Locate the cell with the specified text and output its [x, y] center coordinate. 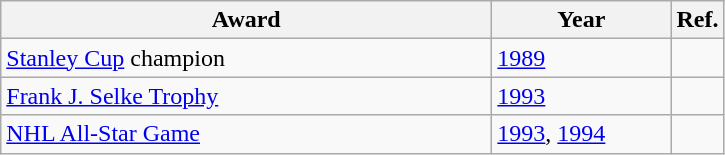
Award [246, 20]
NHL All-Star Game [246, 134]
Stanley Cup champion [246, 58]
Year [582, 20]
1989 [582, 58]
Frank J. Selke Trophy [246, 96]
Ref. [698, 20]
1993, 1994 [582, 134]
1993 [582, 96]
